Scan for the cell matching the given text and deliver its (X, Y) coordinate at center. 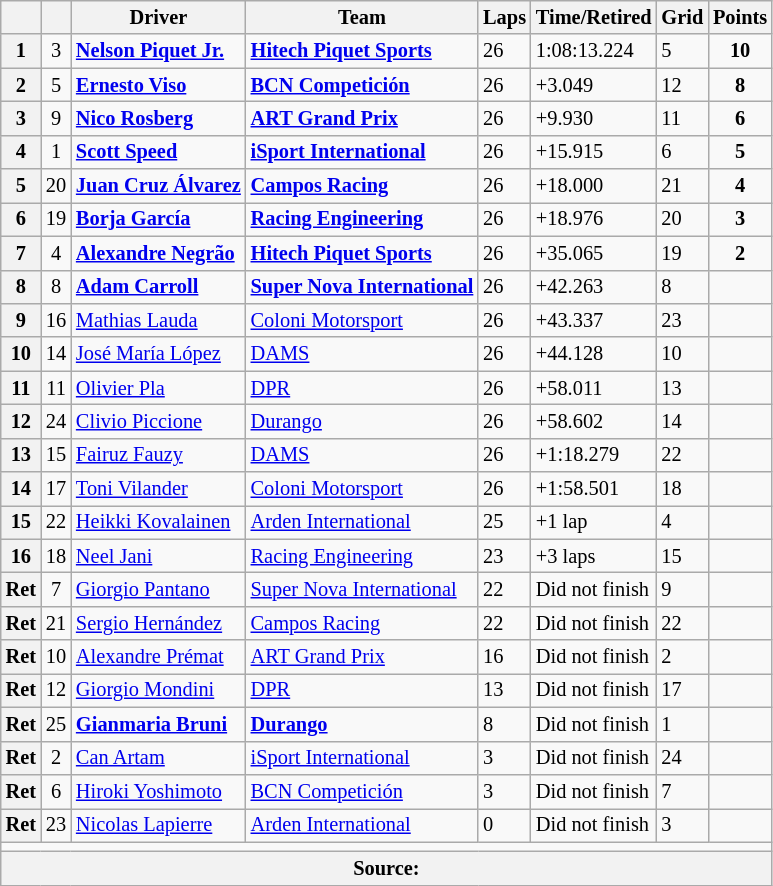
Sergio Hernández (158, 623)
+35.065 (594, 253)
Neel Jani (158, 556)
Heikki Kovalainen (158, 522)
+58.011 (594, 388)
Toni Vilander (158, 489)
José María López (158, 354)
1:08:13.224 (594, 51)
Alexandre Negrão (158, 253)
Clivio Piccione (158, 421)
+1 lap (594, 522)
Gianmaria Bruni (158, 724)
+58.602 (594, 421)
Time/Retired (594, 17)
Adam Carroll (158, 287)
Laps (504, 17)
+1:18.279 (594, 455)
+9.930 (594, 118)
Nico Rosberg (158, 118)
Nicolas Lapierre (158, 825)
+3 laps (594, 556)
Giorgio Mondini (158, 690)
+44.128 (594, 354)
Giorgio Pantano (158, 589)
Driver (158, 17)
Olivier Pla (158, 388)
+18.976 (594, 219)
+43.337 (594, 320)
+1:58.501 (594, 489)
Nelson Piquet Jr. (158, 51)
0 (504, 825)
Alexandre Prémat (158, 657)
+42.263 (594, 287)
Points (740, 17)
Source: (386, 868)
Grid (682, 17)
Can Artam (158, 758)
Team (362, 17)
+15.915 (594, 152)
Scott Speed (158, 152)
Hiroki Yoshimoto (158, 791)
Fairuz Fauzy (158, 455)
Ernesto Viso (158, 85)
Borja García (158, 219)
+3.049 (594, 85)
+18.000 (594, 186)
Juan Cruz Álvarez (158, 186)
Mathias Lauda (158, 320)
